For the text-containing cell, return its midpoint in [X, Y] coordinate format. 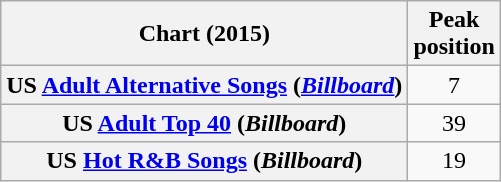
7 [454, 85]
39 [454, 123]
19 [454, 161]
US Adult Alternative Songs (Billboard) [204, 85]
Chart (2015) [204, 34]
US Hot R&B Songs (Billboard) [204, 161]
Peakposition [454, 34]
US Adult Top 40 (Billboard) [204, 123]
